Provide the (X, Y) coordinate of the cell's center where the given text is located.  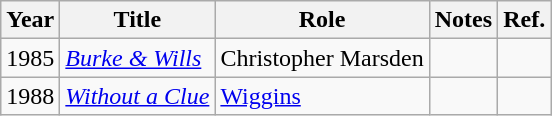
Year (30, 20)
Christopher Marsden (322, 58)
Without a Clue (138, 96)
1988 (30, 96)
Wiggins (322, 96)
Burke & Wills (138, 58)
Role (322, 20)
Notes (463, 20)
Title (138, 20)
Ref. (524, 20)
1985 (30, 58)
